Identify which cell holds the provided text, then report its [X, Y] central coordinate. 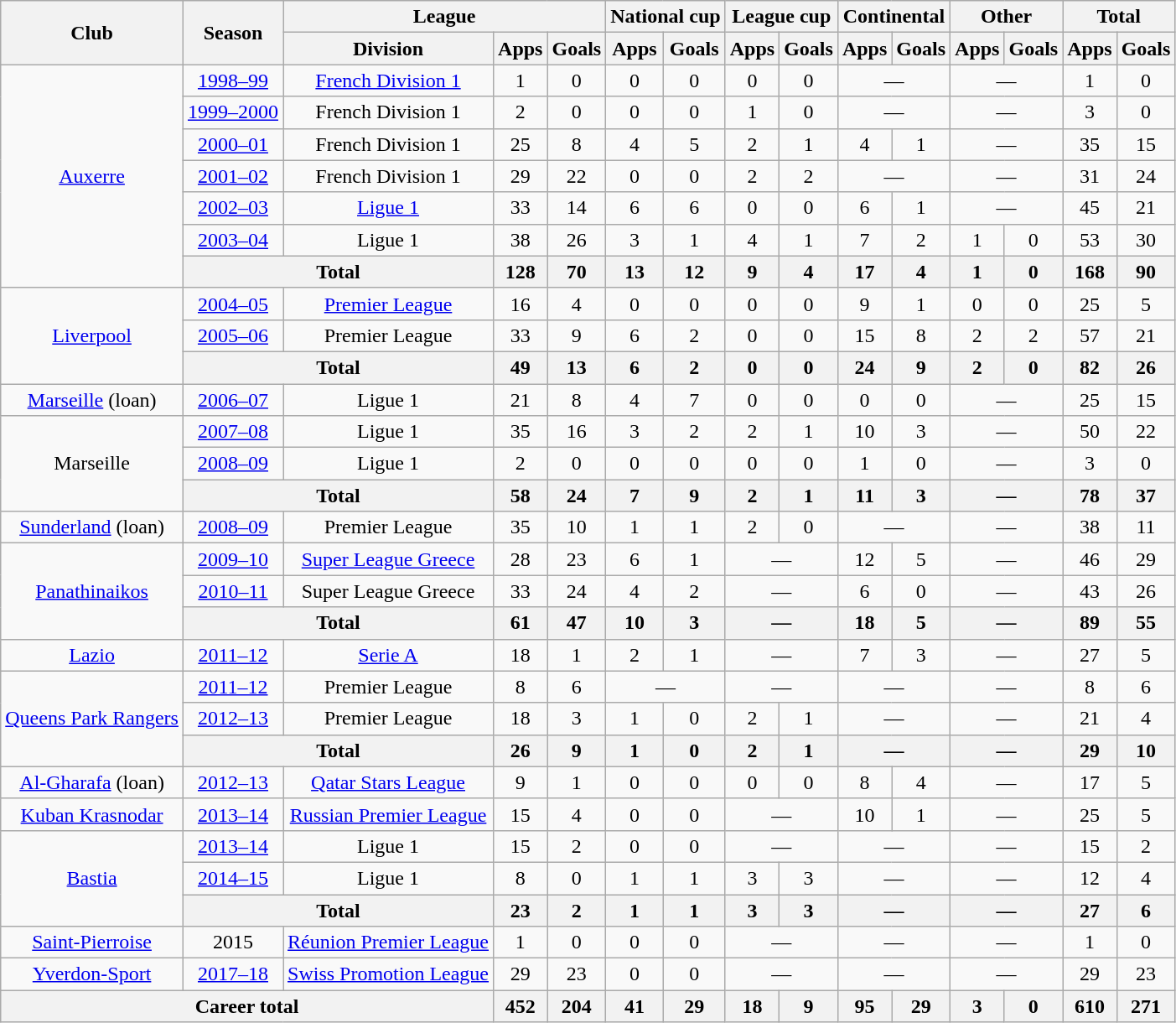
43 [1090, 591]
Lazio [92, 655]
Sunderland (loan) [92, 527]
204 [577, 1006]
2015 [233, 943]
89 [1090, 623]
Kuban Krasnodar [92, 814]
53 [1090, 240]
Qatar Stars League [389, 782]
Season [233, 33]
168 [1090, 272]
31 [1090, 176]
45 [1090, 208]
1998–99 [233, 80]
50 [1090, 432]
Continental [894, 17]
57 [1090, 335]
1999–2000 [233, 112]
Réunion Premier League [389, 943]
2005–06 [233, 335]
Queens Park Rangers [92, 719]
Auxerre [92, 176]
Division [389, 49]
Career total [247, 1006]
Panathinaikos [92, 591]
Marseille [92, 464]
46 [1090, 559]
2006–07 [233, 400]
2003–04 [233, 240]
Liverpool [92, 335]
41 [635, 1006]
28 [521, 559]
2001–02 [233, 176]
Serie A [389, 655]
128 [521, 272]
Club [92, 33]
90 [1146, 272]
Other [1007, 17]
452 [521, 1006]
2002–03 [233, 208]
95 [864, 1006]
League cup [781, 17]
League [444, 17]
Russian Premier League [389, 814]
37 [1146, 496]
610 [1090, 1006]
2000–01 [233, 144]
70 [577, 272]
Swiss Promotion League [389, 974]
2017–18 [233, 974]
National cup [666, 17]
55 [1146, 623]
47 [577, 623]
Saint-Pierroise [92, 943]
58 [521, 496]
Al-Gharafa (loan) [92, 782]
30 [1146, 240]
82 [1090, 367]
2010–11 [233, 591]
Bastia [92, 878]
49 [521, 367]
2004–05 [233, 304]
78 [1090, 496]
Marseille (loan) [92, 400]
2009–10 [233, 559]
61 [521, 623]
2007–08 [233, 432]
14 [577, 208]
Yverdon-Sport [92, 974]
271 [1146, 1006]
2014–15 [233, 878]
